Find where the given text appears and provide that cell's center as [x, y] coordinate. 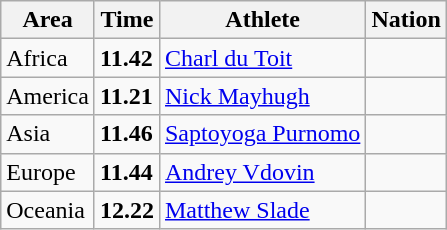
Nation [406, 20]
11.21 [126, 96]
11.42 [126, 58]
Andrey Vdovin [262, 172]
Area [48, 20]
Matthew Slade [262, 210]
11.46 [126, 134]
Oceania [48, 210]
Asia [48, 134]
America [48, 96]
Athlete [262, 20]
Africa [48, 58]
11.44 [126, 172]
12.22 [126, 210]
Saptoyoga Purnomo [262, 134]
Nick Mayhugh [262, 96]
Europe [48, 172]
Time [126, 20]
Charl du Toit [262, 58]
